Return the (X, Y) coordinate for the center point of the cell that contains the specified text.  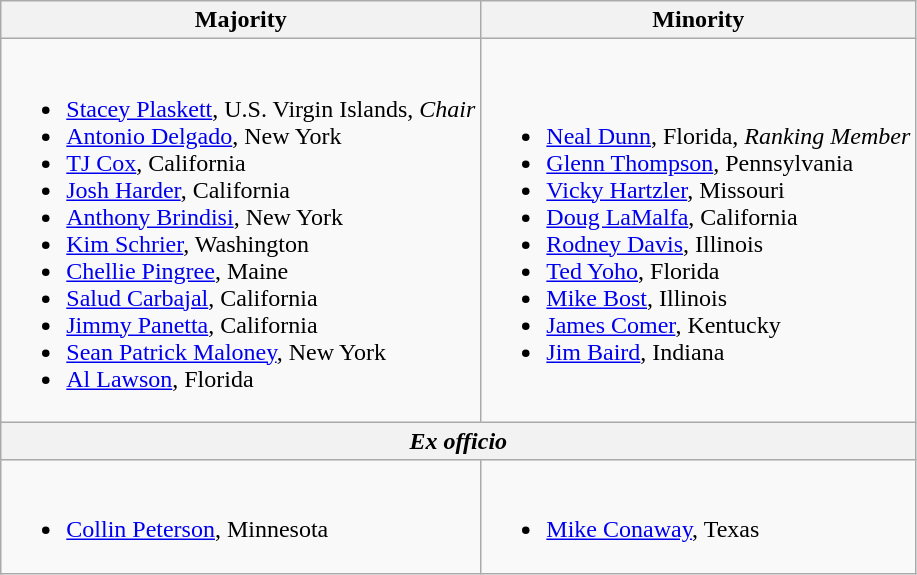
Majority (241, 20)
Mike Conaway, Texas (698, 516)
Collin Peterson, Minnesota (241, 516)
Minority (698, 20)
Ex officio (458, 441)
